Locate the cell with the specified text and output its [x, y] center coordinate. 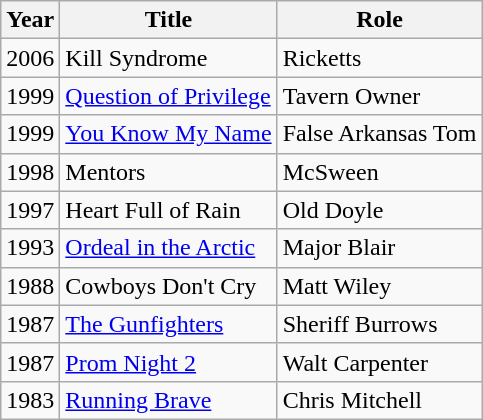
Major Blair [380, 248]
Role [380, 20]
Title [168, 20]
Kill Syndrome [168, 58]
Old Doyle [380, 210]
Heart Full of Rain [168, 210]
1998 [30, 172]
False Arkansas Tom [380, 134]
Cowboys Don't Cry [168, 286]
1983 [30, 400]
Tavern Owner [380, 96]
1993 [30, 248]
1997 [30, 210]
Ordeal in the Arctic [168, 248]
Mentors [168, 172]
Prom Night 2 [168, 362]
Matt Wiley [380, 286]
1988 [30, 286]
2006 [30, 58]
Sheriff Burrows [380, 324]
Walt Carpenter [380, 362]
Ricketts [380, 58]
The Gunfighters [168, 324]
Running Brave [168, 400]
Chris Mitchell [380, 400]
Year [30, 20]
Question of Privilege [168, 96]
You Know My Name [168, 134]
McSween [380, 172]
